Detect which cell encompasses the target text, then output its [x, y] center coordinate. 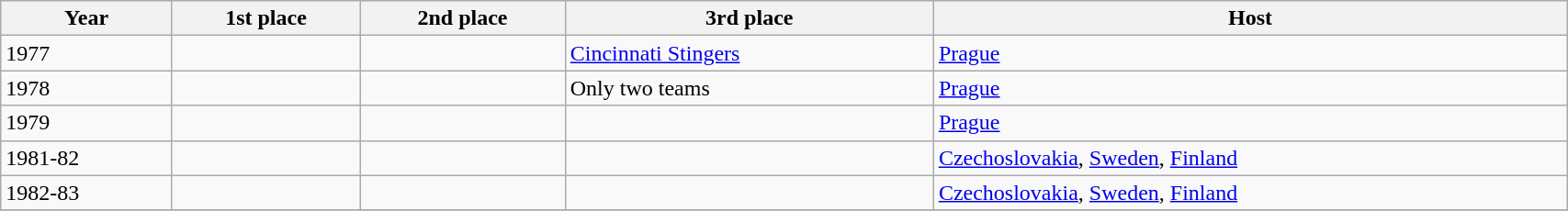
Year [86, 18]
1st place [265, 18]
1982-83 [86, 193]
1978 [86, 88]
3rd place [750, 18]
2nd place [463, 18]
1981-82 [86, 158]
1977 [86, 53]
Host [1249, 18]
Only two teams [750, 88]
1979 [86, 123]
Cincinnati Stingers [750, 53]
